Locate the cell with the specified text and output its [x, y] center coordinate. 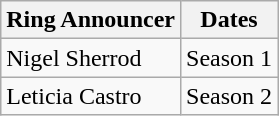
Leticia Castro [91, 96]
Ring Announcer [91, 20]
Season 2 [230, 96]
Season 1 [230, 58]
Dates [230, 20]
Nigel Sherrod [91, 58]
